Search for the cell housing the specified text and yield its (X, Y) center coordinate. 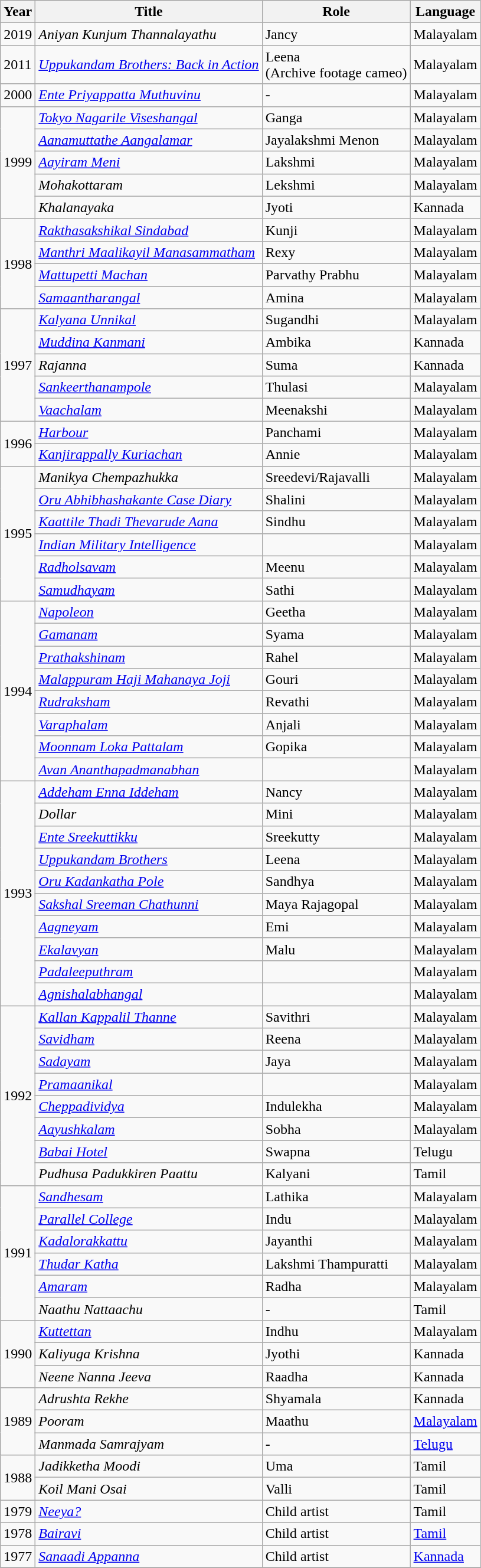
Malu (336, 949)
Vaachalam (149, 410)
Prathakshinam (149, 657)
Uppukandam Brothers (149, 859)
Sathi (336, 589)
Ekalavyan (149, 949)
Language (445, 12)
Sugandhi (336, 320)
Samudhayam (149, 589)
Samaantharangal (149, 297)
Panchami (336, 432)
Kanjirappally Kuriachan (149, 455)
Indu (336, 1219)
Adrushta Rekhe (149, 1399)
Valli (336, 1489)
Naathu Nattaachu (149, 1309)
Radha (336, 1286)
Gopika (336, 747)
Kaattile Thadi Thevarude Aana (149, 522)
Uppukandam Brothers: Back in Action (149, 65)
Sindhu (336, 522)
Meenu (336, 567)
Savidham (149, 1039)
Indhu (336, 1331)
Harbour (149, 432)
Neene Nanna Jeeva (149, 1377)
Kallan Kappalil Thanne (149, 1016)
Radholsavam (149, 567)
Pudhusa Padukkiren Paattu (149, 1174)
Napoleon (149, 612)
Emi (336, 927)
Manmada Samrajyam (149, 1444)
Moonnam Loka Pattalam (149, 747)
Role (336, 12)
Meenakshi (336, 410)
Ganga (336, 118)
1997 (18, 365)
Babai Hotel (149, 1152)
Oru Kadankatha Pole (149, 882)
Jayalakshmi Menon (336, 140)
Swapna (336, 1152)
Parvathy Prabhu (336, 275)
Aayushkalam (149, 1129)
Mohakottaram (149, 185)
Mini (336, 814)
Mattupetti Machan (149, 275)
Amaram (149, 1286)
1992 (18, 1095)
Sobha (336, 1129)
Avan Ananthapadmanabhan (149, 770)
Rajanna (149, 365)
Rexy (336, 252)
Title (149, 12)
Kalyana Unnikal (149, 320)
Khalanayaka (149, 207)
Jyoti (336, 207)
Kaliyuga Krishna (149, 1354)
Sanaadi Appanna (149, 1556)
Thudar Katha (149, 1264)
Nancy (336, 792)
Ente Sreekuttikku (149, 837)
Anjali (336, 725)
Sakshal Sreeman Chathunni (149, 904)
Oru Abhibhashakante Case Diary (149, 500)
Syama (336, 634)
Lekshmi (336, 185)
Muddina Kanmani (149, 343)
Lathika (336, 1197)
1989 (18, 1422)
Savithri (336, 1016)
Sreedevi/Rajavalli (336, 477)
Addeham Enna Iddeham (149, 792)
Padaleeputhram (149, 972)
Shalini (336, 500)
Pooram (149, 1422)
1979 (18, 1511)
Gamanam (149, 634)
Leena (336, 859)
2019 (18, 34)
Tokyo Nagarile Viseshangal (149, 118)
Thulasi (336, 387)
Uma (336, 1466)
Maathu (336, 1422)
Sandhya (336, 882)
Ente Priyappatta Muthuvinu (149, 95)
Neeya? (149, 1511)
Parallel College (149, 1219)
Shyamala (336, 1399)
Aniyan Kunjum Thannalayathu (149, 34)
1988 (18, 1478)
Kadalorakkattu (149, 1241)
Cheppadividya (149, 1107)
1994 (18, 690)
Leena (Archive footage cameo) (336, 65)
Amina (336, 297)
1978 (18, 1534)
Rahel (336, 657)
1995 (18, 533)
Maya Rajagopal (336, 904)
1996 (18, 444)
Year (18, 12)
Kuttettan (149, 1331)
Indian Military Intelligence (149, 545)
Lakshmi (336, 162)
2011 (18, 65)
Aayiram Meni (149, 162)
1990 (18, 1354)
Agnishalabhangal (149, 994)
Suma (336, 365)
1999 (18, 162)
1993 (18, 893)
Raadha (336, 1377)
Varaphalam (149, 725)
Sadayam (149, 1062)
Reena (336, 1039)
Rakthasakshikal Sindabad (149, 230)
Lakshmi Thampuratti (336, 1264)
Jayanthi (336, 1241)
Jancy (336, 34)
Jyothi (336, 1354)
Geetha (336, 612)
Dollar (149, 814)
Kalyani (336, 1174)
Pramaanikal (149, 1084)
Jadikketha Moodi (149, 1466)
1977 (18, 1556)
Malappuram Haji Mahanaya Joji (149, 680)
Manikya Chempazhukka (149, 477)
Manthri Maalikayil Manasammatham (149, 252)
Aagneyam (149, 927)
2000 (18, 95)
Annie (336, 455)
1991 (18, 1253)
Sreekutty (336, 837)
Gouri (336, 680)
Koil Mani Osai (149, 1489)
Sandhesam (149, 1197)
Kunji (336, 230)
Sankeerthanampole (149, 387)
Revathi (336, 702)
1998 (18, 263)
Indulekha (336, 1107)
Aanamuttathe Aangalamar (149, 140)
Rudraksham (149, 702)
Jaya (336, 1062)
Bairavi (149, 1534)
Ambika (336, 343)
